Search for the cell housing the specified text and yield its (X, Y) center coordinate. 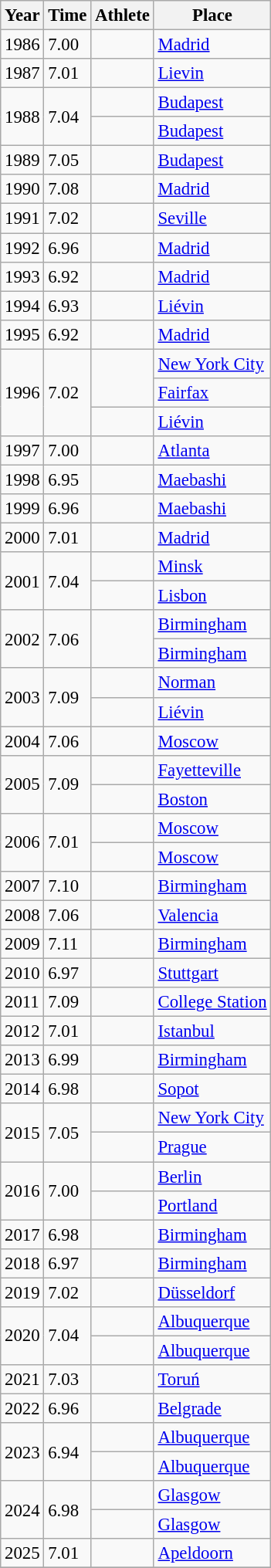
1989 (22, 161)
2020 (22, 1336)
1994 (22, 306)
Berlin (212, 1177)
2024 (22, 1510)
6.93 (68, 306)
Apeldoorn (212, 1553)
2015 (22, 1133)
2010 (22, 974)
2022 (22, 1408)
Year (22, 15)
2018 (22, 1263)
2016 (22, 1190)
2017 (22, 1234)
1999 (22, 509)
College Station (212, 1002)
1992 (22, 248)
2025 (22, 1553)
7.10 (68, 886)
Seville (212, 218)
Place (212, 15)
1990 (22, 189)
7.03 (68, 1380)
1988 (22, 117)
Lievin (212, 73)
7.11 (68, 944)
6.94 (68, 1451)
1991 (22, 218)
2019 (22, 1292)
Stuttgart (212, 974)
6.99 (68, 1060)
1987 (22, 73)
2007 (22, 886)
Prague (212, 1147)
Belgrade (212, 1408)
Sopot (212, 1089)
Toruń (212, 1380)
2021 (22, 1380)
Athlete (122, 15)
2009 (22, 944)
1997 (22, 451)
Time (68, 15)
2012 (22, 1031)
2011 (22, 1002)
Fairfax (212, 393)
2013 (22, 1060)
2008 (22, 915)
1993 (22, 276)
2023 (22, 1451)
2003 (22, 698)
Portland (212, 1205)
2001 (22, 581)
2002 (22, 639)
Atlanta (212, 451)
1996 (22, 392)
Istanbul (212, 1031)
Fayetteville (212, 770)
Valencia (212, 915)
Lisbon (212, 596)
Düsseldorf (212, 1292)
1998 (22, 479)
2014 (22, 1089)
1995 (22, 334)
Minsk (212, 567)
1986 (22, 45)
Boston (212, 799)
6.95 (68, 479)
2000 (22, 538)
2006 (22, 843)
2004 (22, 741)
7.08 (68, 189)
Norman (212, 683)
2005 (22, 784)
